Capture the cell that displays the provided text and extract its (x, y) central coordinate. 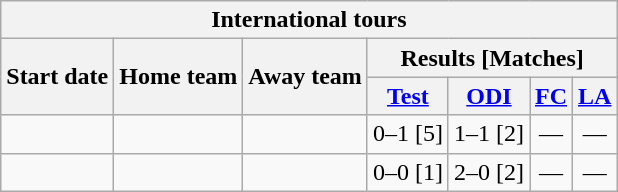
Results [Matches] (492, 58)
Home team (178, 77)
1–1 [2] (488, 134)
Start date (58, 77)
International tours (309, 20)
FC (552, 96)
0–1 [5] (408, 134)
2–0 [2] (488, 172)
LA (595, 96)
0–0 [1] (408, 172)
Away team (306, 77)
ODI (488, 96)
Test (408, 96)
